Pinpoint the cell where the given text exists, returning its (x, y) midpoint coordinate. 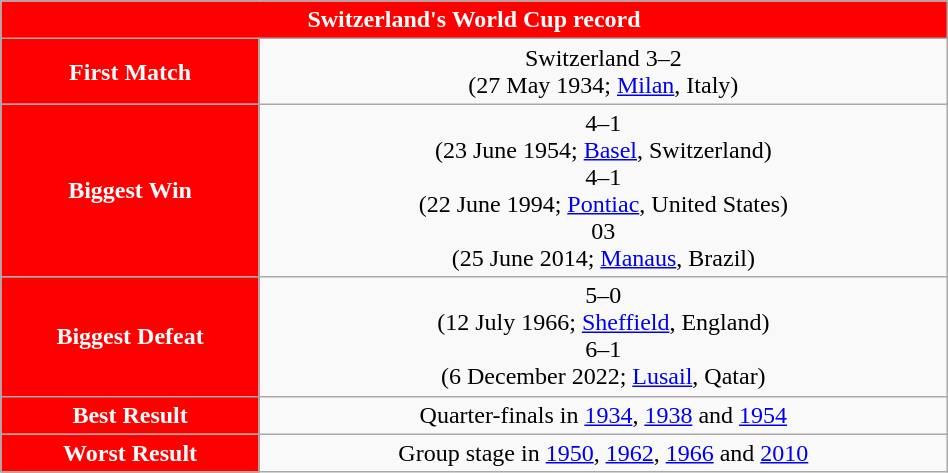
4–1 (23 June 1954; Basel, Switzerland) 4–1 (22 June 1994; Pontiac, United States) 03 (25 June 2014; Manaus, Brazil) (603, 190)
Switzerland's World Cup record (474, 20)
Worst Result (130, 453)
Quarter-finals in 1934, 1938 and 1954 (603, 415)
Group stage in 1950, 1962, 1966 and 2010 (603, 453)
Switzerland 3–2 (27 May 1934; Milan, Italy) (603, 72)
Best Result (130, 415)
5–0 (12 July 1966; Sheffield, England) 6–1 (6 December 2022; Lusail, Qatar) (603, 336)
Biggest Win (130, 190)
Biggest Defeat (130, 336)
First Match (130, 72)
